From the cell containing the given text, extract its center point as (X, Y) coordinate. 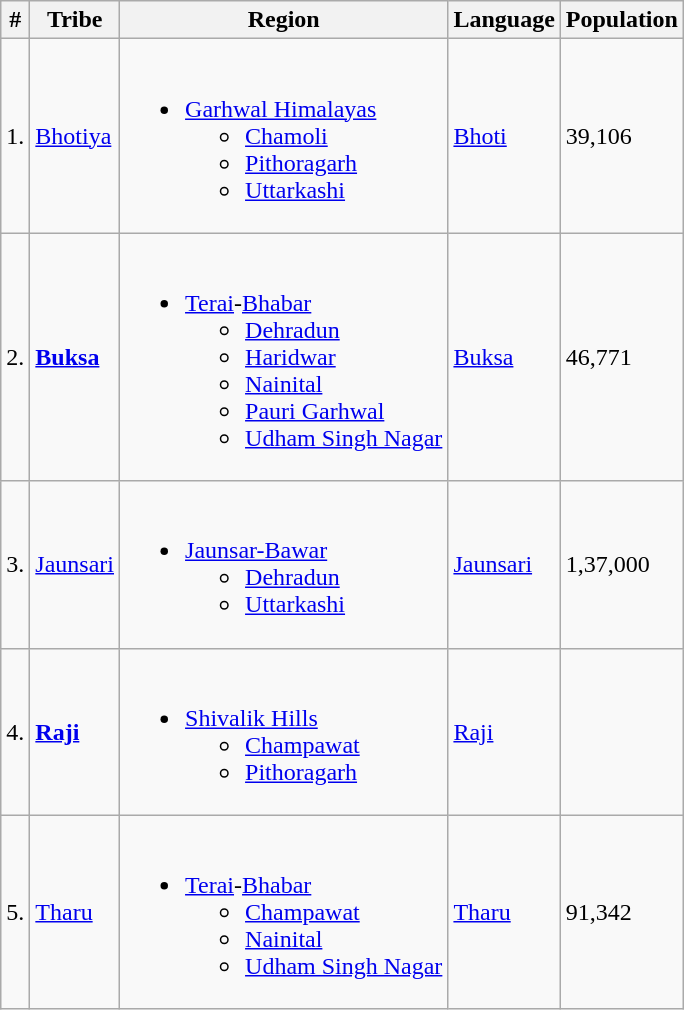
Terai-BhabarDehradunHaridwarNainitalPauri GarhwalUdham Singh Nagar (284, 357)
Garhwal HimalayasChamoliPithoragarhUttarkashi (284, 136)
46,771 (622, 357)
Population (622, 20)
1,37,000 (622, 564)
Tribe (75, 20)
Terai-BhabarChampawatNainitalUdham Singh Nagar (284, 912)
Region (284, 20)
5. (16, 912)
Bhoti (504, 136)
1. (16, 136)
Jaunsar-BawarDehradunUttarkashi (284, 564)
4. (16, 732)
Language (504, 20)
Shivalik HillsChampawatPithoragarh (284, 732)
3. (16, 564)
2. (16, 357)
# (16, 20)
39,106 (622, 136)
91,342 (622, 912)
Bhotiya (75, 136)
